Extract the (x, y) coordinate from the center of the cell holding the provided text.  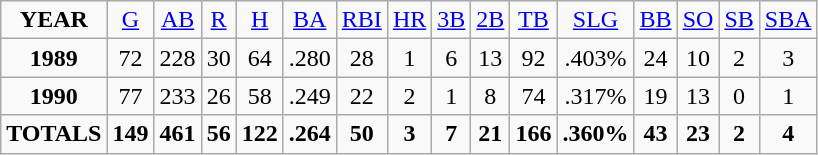
YEAR (54, 20)
1990 (54, 96)
BA (310, 20)
AB (178, 20)
2B (490, 20)
.360% (596, 134)
43 (656, 134)
23 (698, 134)
58 (260, 96)
R (218, 20)
10 (698, 58)
77 (130, 96)
92 (534, 58)
.317% (596, 96)
SBA (788, 20)
228 (178, 58)
HR (409, 20)
3B (452, 20)
30 (218, 58)
SO (698, 20)
7 (452, 134)
24 (656, 58)
TB (534, 20)
G (130, 20)
4 (788, 134)
50 (362, 134)
149 (130, 134)
TOTALS (54, 134)
26 (218, 96)
461 (178, 134)
SB (739, 20)
H (260, 20)
74 (534, 96)
22 (362, 96)
28 (362, 58)
1989 (54, 58)
166 (534, 134)
72 (130, 58)
233 (178, 96)
.249 (310, 96)
.403% (596, 58)
56 (218, 134)
.280 (310, 58)
8 (490, 96)
122 (260, 134)
BB (656, 20)
0 (739, 96)
.264 (310, 134)
64 (260, 58)
19 (656, 96)
21 (490, 134)
SLG (596, 20)
6 (452, 58)
RBI (362, 20)
